From the cell containing the given text, extract its center point as [X, Y] coordinate. 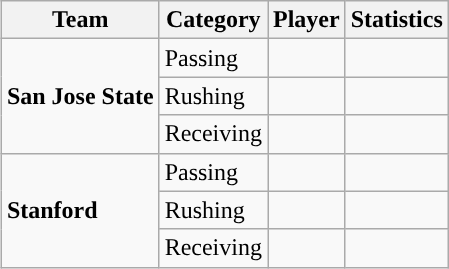
Category [213, 20]
Statistics [396, 20]
Player [307, 20]
Team [80, 20]
Stanford [80, 210]
San Jose State [80, 96]
